Detect which cell encompasses the target text, then output its [x, y] center coordinate. 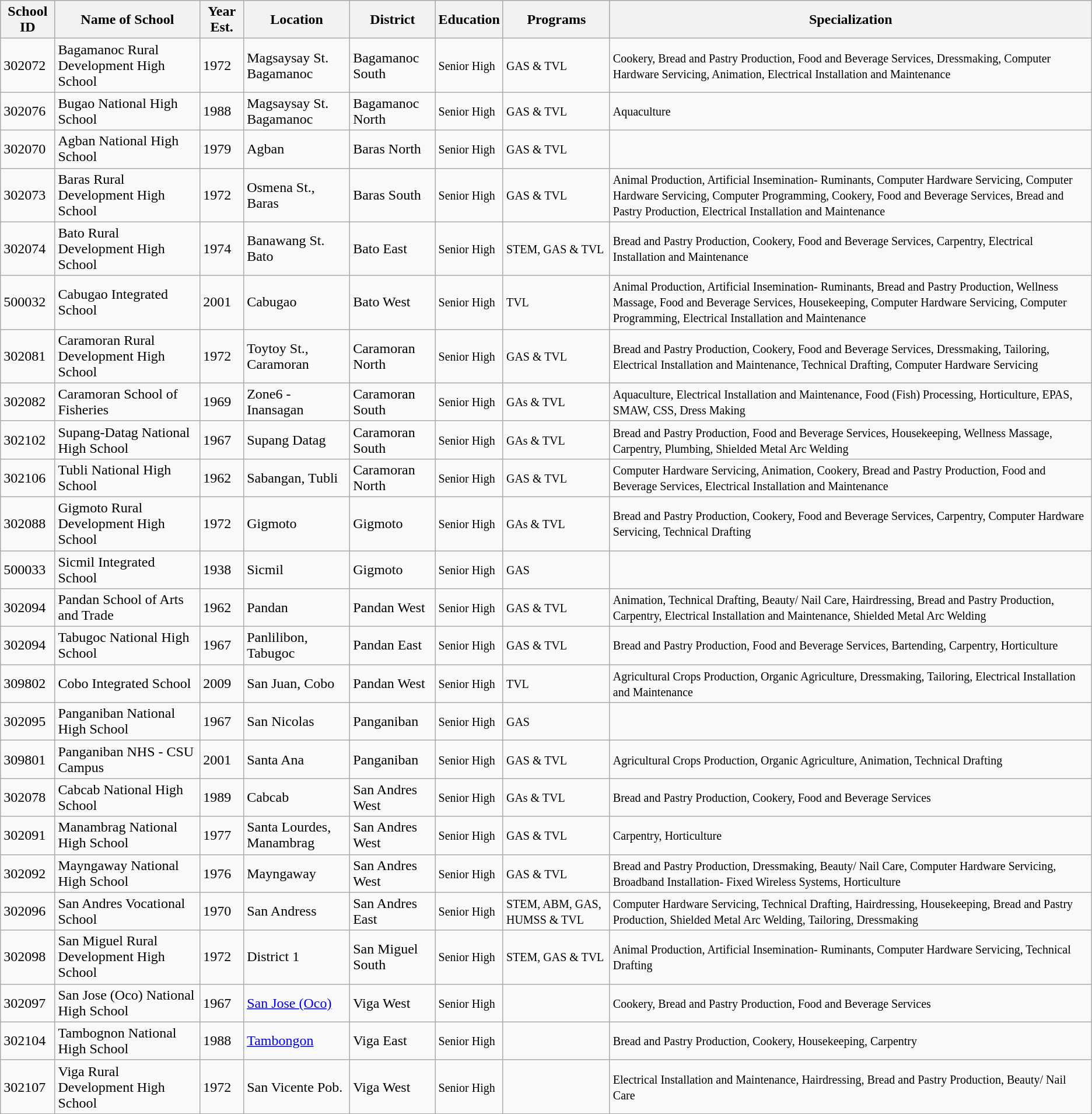
Bato East [393, 249]
San Nicolas [297, 721]
Baras South [393, 195]
302096 [28, 912]
Computer Hardware Servicing, Animation, Cookery, Bread and Pastry Production, Food and Beverage Services, Electrical Installation and Maintenance [850, 477]
District 1 [297, 957]
1979 [222, 149]
Panganiban National High School [127, 721]
Bagamanoc South [393, 65]
1970 [222, 912]
Bread and Pastry Production, Cookery, Housekeeping, Carpentry [850, 1041]
Zone6 - Inansagan [297, 401]
302097 [28, 1003]
Cabcab [297, 797]
San Miguel South [393, 957]
500033 [28, 570]
Tambognon National High School [127, 1041]
Sicmil Integrated School [127, 570]
District [393, 20]
1989 [222, 797]
San Juan, Cobo [297, 684]
Cabugao Integrated School [127, 302]
Cabcab National High School [127, 797]
302081 [28, 356]
Cobo Integrated School [127, 684]
302095 [28, 721]
302098 [28, 957]
Viga Rural Development High School [127, 1087]
Bagamanoc Rural Development High School [127, 65]
2009 [222, 684]
Caramoran Rural Development High School [127, 356]
San Andres East [393, 912]
Manambrag National High School [127, 836]
Location [297, 20]
Tabugoc National High School [127, 645]
Tambongon [297, 1041]
Supang-Datag National High School [127, 440]
Sabangan, Tubli [297, 477]
Bread and Pastry Production, Food and Beverage Services, Bartending, Carpentry, Horticulture [850, 645]
Bread and Pastry Production, Cookery, Food and Beverage Services, Carpentry, Computer Hardware Servicing, Technical Drafting [850, 523]
Pandan School of Arts and Trade [127, 608]
Sicmil [297, 570]
1969 [222, 401]
Cookery, Bread and Pastry Production, Food and Beverage Services [850, 1003]
Agricultural Crops Production, Organic Agriculture, Dressmaking, Tailoring, Electrical Installation and Maintenance [850, 684]
Pandan East [393, 645]
Carpentry, Horticulture [850, 836]
Viga East [393, 1041]
302082 [28, 401]
Bagamanoc North [393, 111]
Mayngaway National High School [127, 873]
Specialization [850, 20]
San Jose (Oco) [297, 1003]
302070 [28, 149]
Electrical Installation and Maintenance, Hairdressing, Bread and Pastry Production, Beauty/ Nail Care [850, 1087]
500032 [28, 302]
Baras North [393, 149]
Programs [556, 20]
STEM, ABM, GAS, HUMSS & TVL [556, 912]
Agban National High School [127, 149]
Bread and Pastry Production, Cookery, Food and Beverage Services [850, 797]
302104 [28, 1041]
Banawang St. Bato [297, 249]
302107 [28, 1087]
302102 [28, 440]
Pandan [297, 608]
School ID [28, 20]
Aquaculture [850, 111]
Panganiban NHS - CSU Campus [127, 760]
1976 [222, 873]
Agricultural Crops Production, Organic Agriculture, Animation, Technical Drafting [850, 760]
1938 [222, 570]
San Andress [297, 912]
San Jose (Oco) National High School [127, 1003]
1974 [222, 249]
Gigmoto Rural Development High School [127, 523]
309801 [28, 760]
Toytoy St., Caramoran [297, 356]
Tubli National High School [127, 477]
Bread and Pastry Production, Cookery, Food and Beverage Services, Carpentry, Electrical Installation and Maintenance [850, 249]
Cabugao [297, 302]
302073 [28, 195]
San Vicente Pob. [297, 1087]
Year Est. [222, 20]
San Andres Vocational School [127, 912]
1977 [222, 836]
Agban [297, 149]
Osmena St., Baras [297, 195]
Bato West [393, 302]
302106 [28, 477]
Name of School [127, 20]
Education [469, 20]
Bugao National High School [127, 111]
Bread and Pastry Production, Food and Beverage Services, Housekeeping, Wellness Massage, Carpentry, Plumbing, Shielded Metal Arc Welding [850, 440]
302092 [28, 873]
Santa Lourdes, Manambrag [297, 836]
Mayngaway [297, 873]
Animal Production, Artificial Insemination- Ruminants, Computer Hardware Servicing, Technical Drafting [850, 957]
Caramoran School of Fisheries [127, 401]
Supang Datag [297, 440]
Santa Ana [297, 760]
San Miguel Rural Development High School [127, 957]
302091 [28, 836]
302088 [28, 523]
302074 [28, 249]
302076 [28, 111]
302072 [28, 65]
Panlilibon, Tabugoc [297, 645]
Aquaculture, Electrical Installation and Maintenance, Food (Fish) Processing, Horticulture, EPAS, SMAW, CSS, Dress Making [850, 401]
309802 [28, 684]
302078 [28, 797]
Baras Rural Development High School [127, 195]
Bato Rural Development High School [127, 249]
